From the cell containing the given text, extract its center point as (X, Y) coordinate. 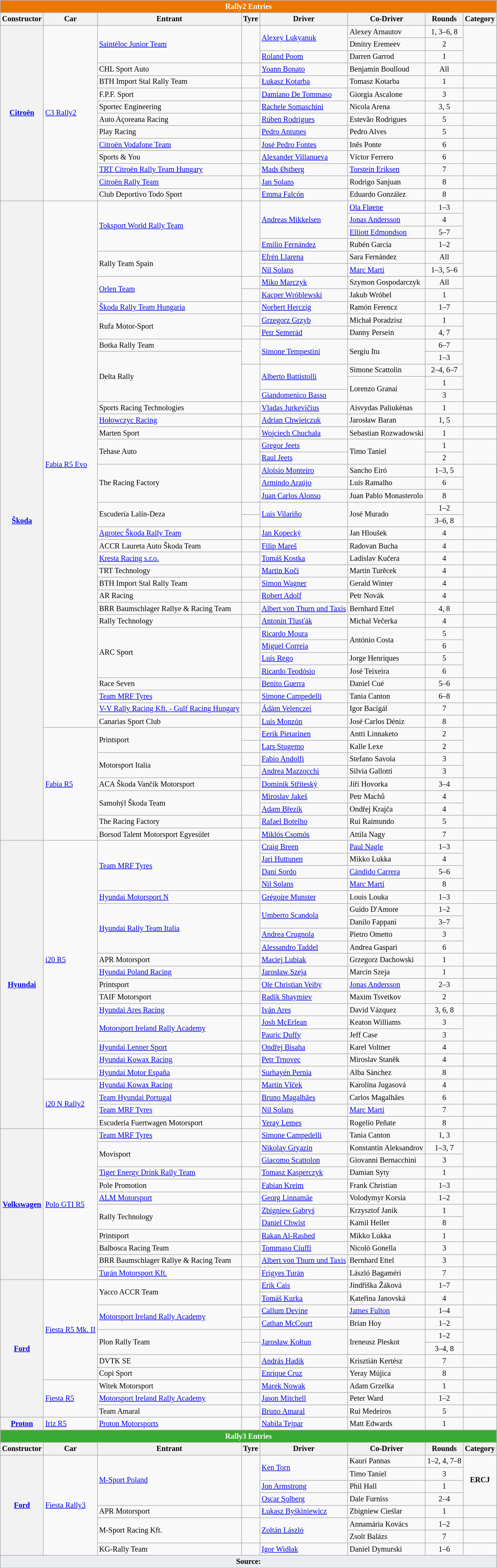
Damiano De Tommaso (304, 94)
3–7 (445, 922)
3–4 (445, 784)
Volodymyr Korsia (386, 1198)
Kalle Lexe (386, 746)
James Fulton (386, 1311)
Ondřej Krajča (386, 809)
Grzegorz Dachowski (386, 960)
Iriz R5 (70, 1424)
Guido D'Amore (386, 910)
Ladislav Kučera (386, 558)
Proton (22, 1424)
Alba Sánchez (386, 1072)
Norbert Herczig (304, 307)
Adam Grzelka (386, 1386)
Keaton Williams (386, 1022)
Ondřej Bisaha (304, 1047)
Auto Açoreana Racing (169, 119)
Gerald Winter (386, 584)
Polo GTI R5 (70, 1204)
Alessandro Taddel (304, 947)
Marten Sport (169, 433)
Hyundai Lenner Sport (169, 1047)
Andrea Mazzocchi (304, 771)
David Vázquez (386, 1010)
Daniel Chwist (304, 1223)
Matt Edwards (386, 1424)
Simone Tempestini (304, 351)
Silvia Gallotti (386, 771)
1–3, 7 (445, 1148)
Jakub Wróbel (386, 295)
ACA Škoda Vančík Motorsport (169, 784)
Antonín Tlusťák (304, 621)
Fiesta R5 Mk. II (70, 1330)
3–6, 8 (445, 521)
Annamária Kovács (386, 1524)
ERCJ (480, 1480)
Simon Wagner (304, 584)
Michal Večerka (386, 621)
Dominik Stříteský (304, 784)
Rúben Rodrigues (304, 119)
Jarosław Kołtun (304, 1342)
Marek Nowak (304, 1386)
i20 N Rally2 (70, 1104)
2–3 (445, 985)
Juan Pablo Monasterolo (386, 496)
Proton Motorsports (169, 1424)
Paul Nagle (386, 847)
Radovan Bucha (386, 546)
Copi Sport (169, 1373)
Craig Breen (304, 847)
Fabio Andolfi (304, 759)
3, 5 (445, 107)
Jorge Henriques (386, 658)
Orlen Team (169, 288)
Agrotec Škoda Rally Team (169, 533)
Jan Hloušek (386, 533)
Delta Rally (169, 376)
Giandomenico Basso (304, 395)
Rally Team Spain (169, 263)
Miguel Correia (304, 646)
Elliott Edmondson (386, 232)
Maxim Tsvetkov (386, 997)
Escudería Fuertwagen Motorsport (169, 1123)
Jason Mitchell (304, 1398)
Josh McErlean (304, 1022)
Ricardo Teodósio (304, 671)
Giorgia Ascalone (386, 94)
Fiesta Rally3 (70, 1505)
Martin Turěcek (386, 571)
Krzysztof Janik (386, 1210)
Iván Ares (304, 1010)
Luís Rego (304, 658)
Adam Březík (304, 809)
Fiesta R5 (70, 1399)
Bruno Amaral (304, 1411)
Sportec Engineering (169, 107)
Jindřiška Žáková (386, 1286)
Tiger Energy Drink Rally Team (169, 1173)
Aloísio Monteiro (304, 471)
DVTK SE (169, 1361)
Attila Nagy (386, 834)
Łukasz Kotarba (304, 82)
Ramón Ferencz (386, 307)
Tehase Auto (169, 452)
Erik Cais (304, 1286)
Fabia R5 Evo (70, 464)
Raul Jeets (304, 458)
Tommaso Ciuffi (304, 1248)
Luis Vilariño (304, 514)
Eduardo González (386, 195)
José Teixeira (386, 671)
Race Seven (169, 684)
Adrian Chwietczuk (304, 420)
Toksport World Rally Team (169, 226)
Andrea Crugnola (304, 935)
Kresta Racing s.r.o. (169, 558)
Yeray Mújica (386, 1373)
Jarosław Szeja (304, 972)
Szymon Gospodarczyk (386, 282)
Łukasz Byśkiniewicz (304, 1511)
Plon Rally Team (169, 1342)
Daniel Dymurski (386, 1549)
Darren Garrod (386, 57)
M-Sport Racing Kft. (169, 1530)
Zbigniew Cieślar (386, 1511)
Team Hyundai Portugal (169, 1097)
V-V Rally Racing Kft. - Gulf Racing Hungary (169, 709)
Wojciech Chuchała (304, 433)
1–3, 5–6 (445, 270)
Jiří Hovorka (386, 784)
Bruno Magalhães (304, 1097)
TRT Technology (169, 571)
2–4, 6–7 (445, 370)
José Carlos Déniz (386, 721)
Turán Motorsport Kft. (169, 1273)
Yacco ACCR Team (169, 1292)
4, 7 (445, 332)
2–4 (445, 1499)
Kamil Heller (386, 1223)
Pole Promotion (169, 1185)
Marcin Szeja (386, 972)
Sebastian Rozwadowski (386, 433)
Nicolò Gonella (386, 1248)
András Hadik (304, 1361)
Nabila Tejpar (304, 1424)
Daniel Cué (386, 684)
Tomáš Kostka (304, 558)
Konstantin Aleksandrov (386, 1148)
Fabia R5 (70, 784)
Escudería Lalín-Deza (169, 514)
Yeray Lemes (304, 1123)
Robert Adolf (304, 596)
ALM Motorsport (169, 1198)
Frank Christian (386, 1185)
Miroslav Staněk (386, 1060)
Citroën Vodafone Team (169, 145)
Luís Ramalho (386, 483)
Witek Motorsport (169, 1386)
Peter Ward (386, 1398)
KG-Rally Team (169, 1549)
Hyundai Motor España (169, 1072)
José Murado (386, 514)
Team Amaral (169, 1411)
Hyundai Poland Racing (169, 972)
Rally3 Entries (249, 1436)
Rakan Al-Rashed (304, 1236)
ARC Sport (169, 652)
Tomasz Kasperczyk (304, 1173)
Efrén Llarena (304, 257)
Vladas Jurkevičius (304, 408)
Umberto Scandola (304, 916)
Andreas Mikkelsen (304, 220)
1–2, 4, 7–8 (445, 1461)
Lorenzo Granai (386, 389)
Roland Poom (304, 57)
Radik Shaymiev (304, 997)
Frigyes Turán (304, 1273)
Mads Østberg (304, 170)
Michał Poradzisz (386, 320)
Ken Torn (304, 1467)
Miklós Csomós (304, 834)
Emma Falcón (304, 195)
Pietro Ometto (386, 935)
Benjamin Boulloud (386, 69)
Hyundai Ares Racing (169, 1010)
Stefano Savoia (386, 759)
Rodrigo Sanjuan (386, 182)
M-Sport Poland (169, 1480)
Igor Widłak (304, 1549)
Petr Trnovec (304, 1060)
Jarosław Baran (386, 420)
ACCR Laureta Auto Škoda Team (169, 546)
Play Racing (169, 132)
Balbosca Racing Team (169, 1248)
Samohýl Škoda Team (169, 803)
Borsod Talent Motorsport Egyesület (169, 834)
Ireneusz Pleskot (386, 1342)
Sports Racing Technologies (169, 408)
Source: (249, 1562)
Jon Armstrong (304, 1486)
TAIF Motorsport (169, 997)
Fabian Kreim (304, 1185)
1, 3 (445, 1135)
Rubén Garcia (386, 245)
Simone Scattolin (386, 370)
1, 3–6, 8 (445, 32)
Citroën Rally Team (169, 182)
Brian Hoy (386, 1323)
Martin Vlček (304, 1085)
Giovanni Bernacchini (386, 1160)
4, 8 (445, 608)
Andrea Gaspari (386, 947)
F.P.F. Sport (169, 94)
i20 R5 (70, 959)
Jeff Case (386, 1035)
Sara Fernández (386, 257)
Sports & You (169, 157)
Damian Syty (386, 1173)
Miko Marczyk (304, 282)
Nicola Arena (386, 107)
Dmitry Eremeev (386, 44)
Emilio Fernández (304, 245)
Kateřina Janovská (386, 1298)
Ricardo Moura (304, 633)
Jan Kopecký (304, 533)
Antti Linnaketo (386, 734)
Juan Carlos Alonso (304, 496)
Rachele Somaschini (304, 107)
Botka Rally Team (169, 345)
Petr Novák (386, 596)
Pedro Alves (386, 132)
AR Racing (169, 596)
6–7 (445, 345)
Zoltán László (304, 1530)
6–8 (445, 696)
Alexey Lukyanuk (304, 38)
5–7 (445, 232)
Maciej Lubiak (304, 960)
Rui Raimundo (386, 822)
Krisztián Kertész (386, 1361)
Lars Stugemo (304, 746)
Škoda (22, 521)
Dale Furniss (386, 1499)
Víctor Ferrero (386, 157)
Nikolay Gryazin (304, 1148)
Ola Fløene (386, 207)
Tomáš Kurka (304, 1298)
Rufa Motor-Sport (169, 326)
Ole Christian Veiby (304, 985)
Yoann Bonato (304, 69)
Petr Semerád (304, 332)
Alberto Battistolli (304, 376)
C3 Rally2 (70, 113)
Surhayén Pernía (304, 1072)
Zbigniew Gabryś (304, 1210)
Pauric Duffy (304, 1035)
Movisport (169, 1154)
1–6 (445, 1549)
Louis Louka (386, 897)
Danilo Fappani (386, 922)
Rafael Botelho (304, 822)
Motorsport Italia (169, 765)
Igor Bacigál (386, 709)
Volkswagen (22, 1204)
Rogelio Peñate (386, 1123)
Aisvydas Paliukėnas (386, 408)
Georg Linnamäe (304, 1198)
Karolína Jugasová (386, 1085)
Dani Sordo (304, 872)
Enrique Cruz (304, 1373)
Club Deportivo Todo Sport (169, 195)
Kauri Pannas (386, 1461)
Škoda Rally Team Hungaria (169, 307)
3, 6, 8 (445, 1010)
1–4 (445, 1311)
Torstein Eriksen (386, 170)
3–4, 8 (445, 1349)
Martin Koči (304, 571)
Grzegorz Grzyb (304, 320)
Kacper Wróblewski (304, 295)
Hyundai Motorsport N (169, 897)
Estevão Rodrigues (386, 119)
Filip Mareš (304, 546)
Sergiu Itu (386, 351)
Armindo Araújo (304, 483)
Callum Devine (304, 1311)
Citroën (22, 113)
Miroslav Jakeš (304, 797)
Canarias Sport Club (169, 721)
Jari Huttunen (304, 859)
Hołowczyc Racing (169, 420)
Pedro Antunes (304, 132)
Oscar Solberg (304, 1499)
José Pedro Fontes (304, 145)
Luis Monzón (304, 721)
Tomasz Kotarba (386, 82)
Cathan McCourt (304, 1323)
Eerik Pietarinen (304, 734)
Alexander Villanueva (304, 157)
Jan Solans (304, 182)
Gregor Jeets (304, 445)
1, 5 (445, 420)
TRT Citroën Rally Team Hungary (169, 170)
Saintéloc Junior Team (169, 44)
Rally2 Entries (249, 6)
Inês Ponte (386, 145)
Sancho Eiró (386, 471)
László Bagaméri (386, 1273)
Ádám Velenczei (304, 709)
Phil Hall (386, 1486)
Karel Voltner (386, 1047)
Petr Machů (386, 797)
Hyundai Rally Team Italia (169, 929)
Danny Persein (386, 332)
Grégoire Munster (304, 897)
Benito Guerra (304, 684)
Cándido Carrera (386, 872)
Zsolt Balázs (386, 1536)
Hyundai (22, 984)
1–3, 5 (445, 471)
Giacomo Scattolon (304, 1160)
Rui Medeiros (386, 1411)
António Costa (386, 639)
CHL Sport Auto (169, 69)
Alexey Arnautov (386, 32)
Carlos Magalhães (386, 1097)
